Search for the cell housing the specified text and yield its (X, Y) center coordinate. 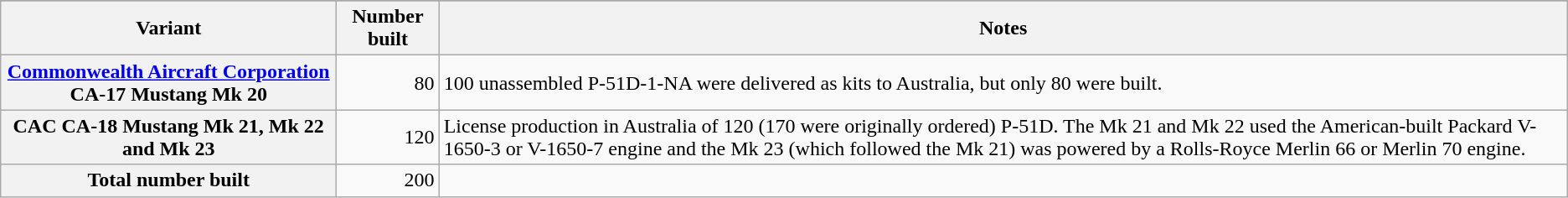
CAC CA-18 Mustang Mk 21, Mk 22 and Mk 23 (169, 138)
Notes (1003, 29)
100 unassembled P-51D-1-NA were delivered as kits to Australia, but only 80 were built. (1003, 82)
Number built (388, 29)
Variant (169, 29)
80 (388, 82)
Total number built (169, 180)
120 (388, 138)
200 (388, 180)
Commonwealth Aircraft Corporation CA-17 Mustang Mk 20 (169, 82)
